Pinpoint the cell where the given text exists, returning its (x, y) midpoint coordinate. 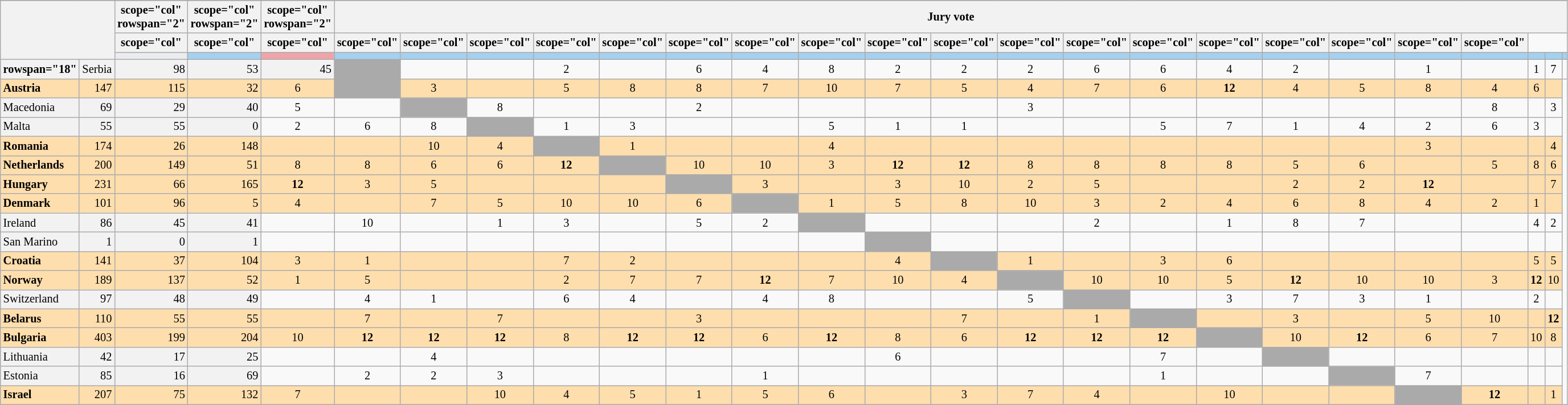
Serbia (97, 69)
53 (224, 69)
189 (97, 280)
32 (224, 88)
Jury vote (951, 17)
25 (224, 357)
51 (224, 165)
Denmark (40, 203)
26 (152, 146)
Bulgaria (40, 338)
Israel (40, 395)
204 (224, 338)
115 (152, 88)
200 (97, 165)
110 (97, 318)
86 (97, 223)
Netherlands (40, 165)
Norway (40, 280)
Macedonia (40, 108)
Belarus (40, 318)
Ireland (40, 223)
Lithuania (40, 357)
37 (152, 261)
231 (97, 184)
147 (97, 88)
141 (97, 261)
96 (152, 203)
132 (224, 395)
104 (224, 261)
75 (152, 395)
137 (152, 280)
97 (97, 299)
174 (97, 146)
48 (152, 299)
Romania (40, 146)
Estonia (40, 376)
17 (152, 357)
85 (97, 376)
Switzerland (40, 299)
52 (224, 280)
66 (152, 184)
Hungary (40, 184)
149 (152, 165)
Austria (40, 88)
49 (224, 299)
16 (152, 376)
199 (152, 338)
40 (224, 108)
Malta (40, 126)
403 (97, 338)
207 (97, 395)
101 (97, 203)
29 (152, 108)
rowspan="18" (40, 69)
42 (97, 357)
Croatia (40, 261)
98 (152, 69)
165 (224, 184)
148 (224, 146)
41 (224, 223)
San Marino (40, 242)
